From the cell containing the given text, extract its center point as (X, Y) coordinate. 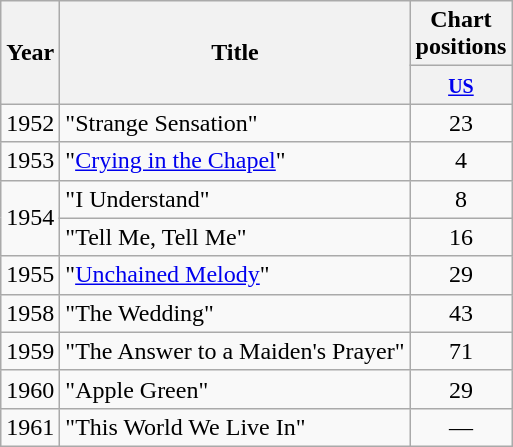
"The Answer to a Maiden's Prayer" (235, 351)
1955 (30, 275)
"The Wedding" (235, 313)
16 (461, 237)
43 (461, 313)
71 (461, 351)
1960 (30, 389)
1958 (30, 313)
Chart positions (461, 34)
Year (30, 52)
Title (235, 52)
1961 (30, 427)
"This World We Live In" (235, 427)
23 (461, 123)
1953 (30, 161)
"Strange Sensation" (235, 123)
"Crying in the Chapel" (235, 161)
1959 (30, 351)
"Apple Green" (235, 389)
1952 (30, 123)
1954 (30, 218)
"Unchained Melody" (235, 275)
US (461, 85)
8 (461, 199)
"Tell Me, Tell Me" (235, 237)
"I Understand" (235, 199)
4 (461, 161)
— (461, 427)
